Extract the [X, Y] coordinate from the center of the cell holding the provided text.  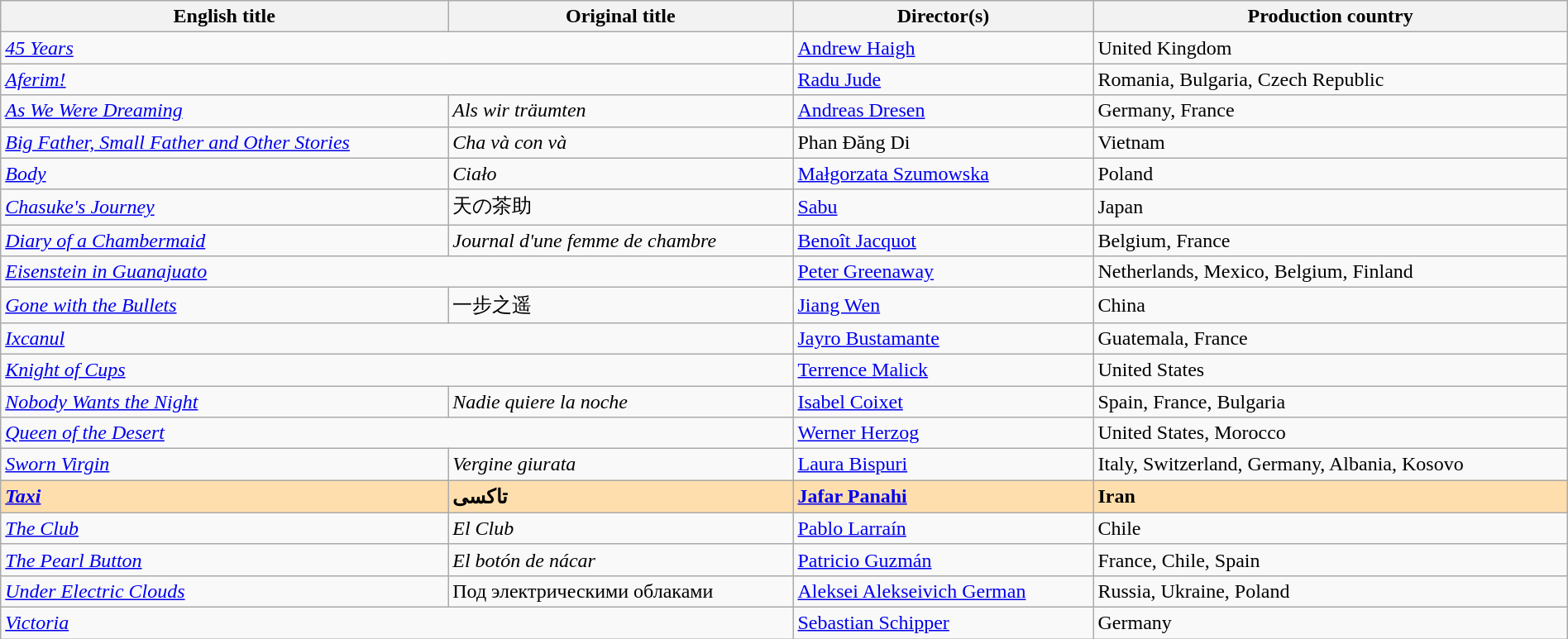
Patricio Guzmán [943, 560]
Cha và con và [620, 142]
Terrence Malick [943, 370]
Original title [620, 17]
Germany [1330, 622]
Italy, Switzerland, Germany, Albania, Kosovo [1330, 465]
Vergine giurata [620, 465]
Als wir träumten [620, 111]
China [1330, 306]
Body [225, 174]
Sworn Virgin [225, 465]
Director(s) [943, 17]
Benoît Jacquot [943, 241]
Guatemala, France [1330, 338]
United States [1330, 370]
Netherlands, Mexico, Belgium, Finland [1330, 272]
English title [225, 17]
Isabel Coixet [943, 401]
45 Years [397, 48]
Spain, France, Bulgaria [1330, 401]
Japan [1330, 207]
Vietnam [1330, 142]
Nadie quiere la noche [620, 401]
Radu Jude [943, 79]
Iran [1330, 497]
تاکسی [620, 497]
Małgorzata Szumowska [943, 174]
United Kingdom [1330, 48]
Phan Đăng Di [943, 142]
Production country [1330, 17]
The Pearl Button [225, 560]
一步之遥 [620, 306]
Sabu [943, 207]
Chile [1330, 528]
Germany, France [1330, 111]
Eisenstein in Guanajuato [397, 272]
Ixcanul [397, 338]
Big Father, Small Father and Other Stories [225, 142]
Под электрическими облаками [620, 591]
Jayro Bustamante [943, 338]
Pablo Larraín [943, 528]
Chasuke's Journey [225, 207]
Poland [1330, 174]
El Club [620, 528]
Peter Greenaway [943, 272]
Werner Herzog [943, 433]
Andreas Dresen [943, 111]
As We Were Dreaming [225, 111]
France, Chile, Spain [1330, 560]
Belgium, France [1330, 241]
Jafar Panahi [943, 497]
Knight of Cups [397, 370]
Aferim! [397, 79]
Gone with the Bullets [225, 306]
Aleksei Alekseivich German [943, 591]
El botón de nácar [620, 560]
Andrew Haigh [943, 48]
Jiang Wen [943, 306]
Under Electric Clouds [225, 591]
Queen of the Desert [397, 433]
United States, Morocco [1330, 433]
Victoria [397, 622]
Russia, Ukraine, Poland [1330, 591]
Journal d'une femme de chambre [620, 241]
Ciało [620, 174]
Romania, Bulgaria, Czech Republic [1330, 79]
Laura Bispuri [943, 465]
Taxi [225, 497]
天の茶助 [620, 207]
Sebastian Schipper [943, 622]
The Club [225, 528]
Nobody Wants the Night [225, 401]
Diary of a Chambermaid [225, 241]
